For the text-containing cell, return its midpoint in [x, y] coordinate format. 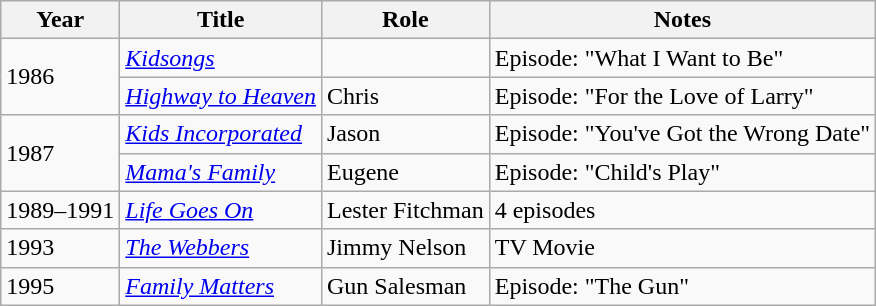
Mama's Family [221, 172]
Highway to Heaven [221, 96]
Gun Salesman [405, 286]
Eugene [405, 172]
4 episodes [682, 210]
The Webbers [221, 248]
Life Goes On [221, 210]
1995 [60, 286]
1987 [60, 153]
Jimmy Nelson [405, 248]
Episode: "What I Want to Be" [682, 58]
Episode: "The Gun" [682, 286]
Notes [682, 20]
1993 [60, 248]
Lester Fitchman [405, 210]
Episode: "For the Love of Larry" [682, 96]
Episode: "Child's Play" [682, 172]
Jason [405, 134]
TV Movie [682, 248]
Year [60, 20]
1989–1991 [60, 210]
Kids Incorporated [221, 134]
Family Matters [221, 286]
Kidsongs [221, 58]
1986 [60, 77]
Chris [405, 96]
Episode: "You've Got the Wrong Date" [682, 134]
Title [221, 20]
Role [405, 20]
